Return [X, Y] of the center of cell containing provided text 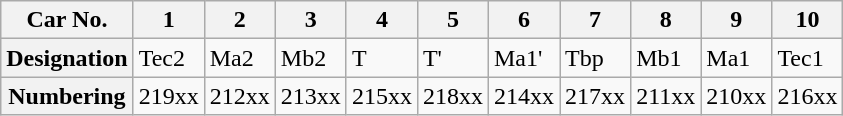
Ma1 [736, 58]
Designation [67, 58]
5 [452, 20]
3 [310, 20]
T [382, 58]
Tec2 [168, 58]
219xx [168, 96]
212xx [240, 96]
Car No. [67, 20]
Ma2 [240, 58]
Mb1 [666, 58]
7 [596, 20]
Mb2 [310, 58]
2 [240, 20]
211xx [666, 96]
217xx [596, 96]
216xx [808, 96]
9 [736, 20]
Numbering [67, 96]
10 [808, 20]
215xx [382, 96]
1 [168, 20]
Ma1' [524, 58]
Tec1 [808, 58]
214xx [524, 96]
218xx [452, 96]
8 [666, 20]
Tbp [596, 58]
210xx [736, 96]
T' [452, 58]
4 [382, 20]
6 [524, 20]
213xx [310, 96]
